Return [X, Y] of the center of cell containing provided text 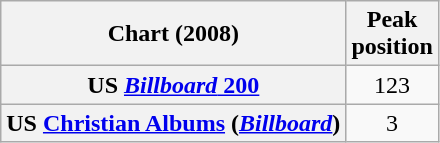
US Billboard 200 [174, 85]
US Christian Albums (Billboard) [174, 123]
3 [392, 123]
123 [392, 85]
Peakposition [392, 34]
Chart (2008) [174, 34]
